Provide the [x, y] coordinate of the cell's center where the given text is located.  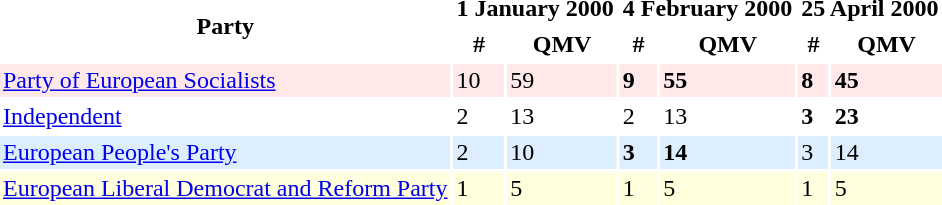
59 [562, 80]
55 [728, 80]
Independent [225, 116]
European People's Party [225, 152]
8 [814, 80]
45 [887, 80]
Party of European Socialists [225, 80]
23 [887, 116]
9 [639, 80]
European Liberal Democrat and Reform Party [225, 188]
